Detect which cell encompasses the target text, then output its [X, Y] center coordinate. 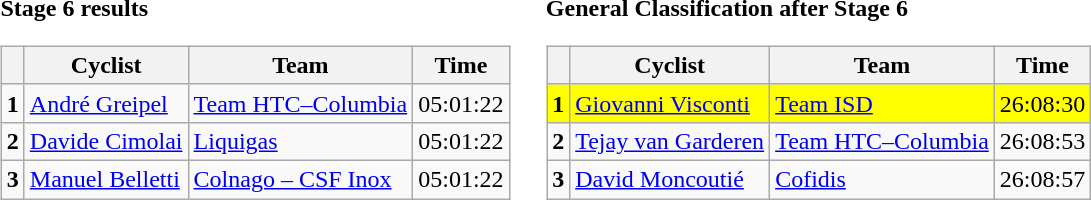
Tejay van Garderen [670, 141]
Cofidis [882, 179]
Manuel Belletti [106, 179]
Colnago – CSF Inox [300, 179]
André Greipel [106, 103]
26:08:30 [1042, 103]
Giovanni Visconti [670, 103]
Team ISD [882, 103]
Liquigas [300, 141]
26:08:53 [1042, 141]
David Moncoutié [670, 179]
Davide Cimolai [106, 141]
26:08:57 [1042, 179]
